Provide the (X, Y) coordinate of the cell's center where the given text is located.  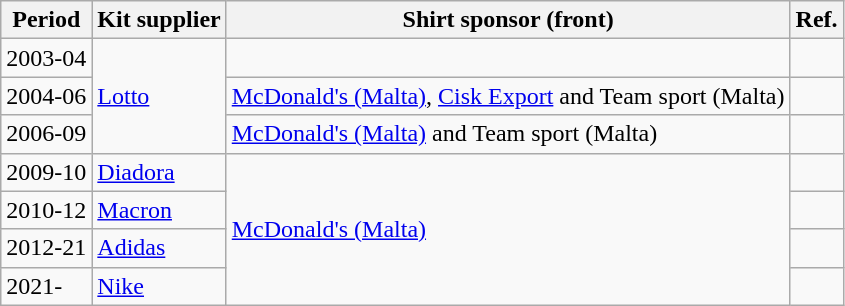
Ref. (816, 20)
Diadora (159, 172)
Shirt sponsor (front) (508, 20)
McDonald's (Malta) (508, 229)
McDonald's (Malta) and Team sport (Malta) (508, 134)
Lotto (159, 96)
2006-09 (46, 134)
Period (46, 20)
McDonald's (Malta), Cisk Export and Team sport (Malta) (508, 96)
2021- (46, 286)
2004-06 (46, 96)
2003-04 (46, 58)
2012-21 (46, 248)
Adidas (159, 248)
2010-12 (46, 210)
Kit supplier (159, 20)
Nike (159, 286)
Macron (159, 210)
2009-10 (46, 172)
